Search for the cell housing the specified text and yield its [x, y] center coordinate. 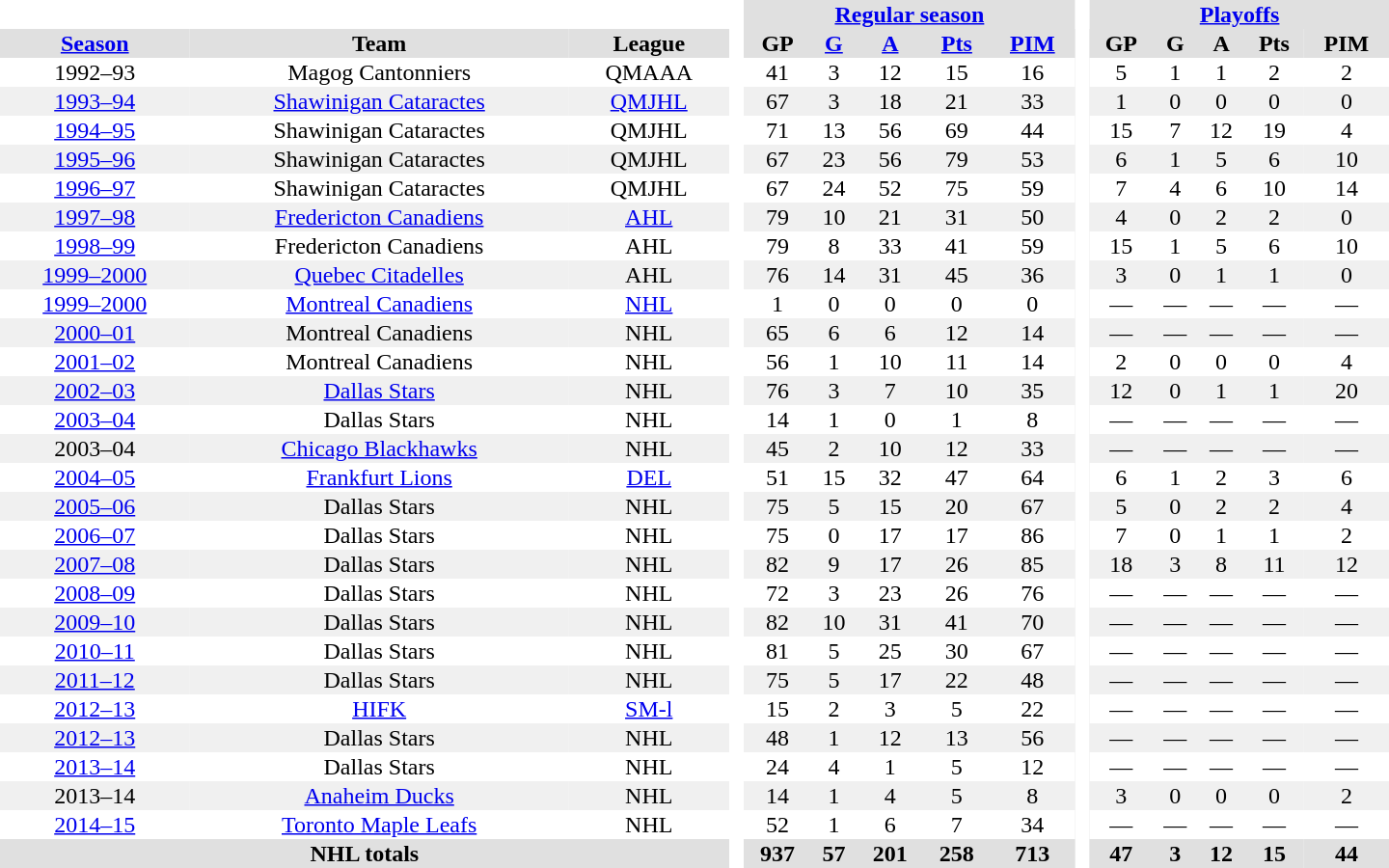
1997–98 [95, 217]
72 [777, 593]
Chicago Blackhawks [378, 448]
2005–06 [95, 506]
2008–09 [95, 593]
1993–94 [95, 101]
1992–93 [95, 72]
2009–10 [95, 622]
9 [834, 564]
937 [777, 854]
85 [1032, 564]
2004–05 [95, 477]
53 [1032, 159]
SM-l [649, 709]
DEL [649, 477]
HIFK [378, 709]
2000–01 [95, 333]
258 [957, 854]
Regular season [911, 14]
1996–97 [95, 188]
2014–15 [95, 825]
16 [1032, 72]
50 [1032, 217]
1994–95 [95, 130]
1995–96 [95, 159]
Playoffs [1239, 14]
Season [95, 43]
69 [957, 130]
Frankfurt Lions [378, 477]
34 [1032, 825]
Quebec Citadelles [378, 275]
2007–08 [95, 564]
36 [1032, 275]
32 [889, 477]
64 [1032, 477]
Team [378, 43]
201 [889, 854]
2002–03 [95, 391]
NHL totals [365, 854]
25 [889, 651]
2001–02 [95, 362]
71 [777, 130]
2011–12 [95, 680]
70 [1032, 622]
Toronto Maple Leafs [378, 825]
30 [957, 651]
2010–11 [95, 651]
Anaheim Ducks [378, 796]
2006–07 [95, 535]
League [649, 43]
19 [1274, 130]
57 [834, 854]
QMAAA [649, 72]
Magog Cantonniers [378, 72]
1998–99 [95, 246]
35 [1032, 391]
713 [1032, 854]
81 [777, 651]
65 [777, 333]
86 [1032, 535]
51 [777, 477]
